Extract the (X, Y) coordinate from the center of the cell holding the provided text.  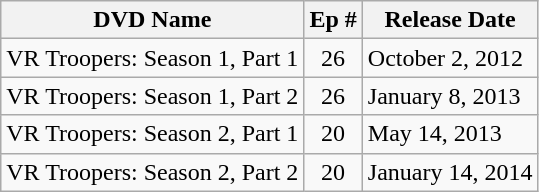
VR Troopers: Season 1, Part 2 (152, 96)
May 14, 2013 (450, 134)
VR Troopers: Season 1, Part 1 (152, 58)
January 14, 2014 (450, 172)
January 8, 2013 (450, 96)
DVD Name (152, 20)
VR Troopers: Season 2, Part 2 (152, 172)
VR Troopers: Season 2, Part 1 (152, 134)
Release Date (450, 20)
Ep # (333, 20)
October 2, 2012 (450, 58)
